Pinpoint the cell where the given text exists, returning its [X, Y] midpoint coordinate. 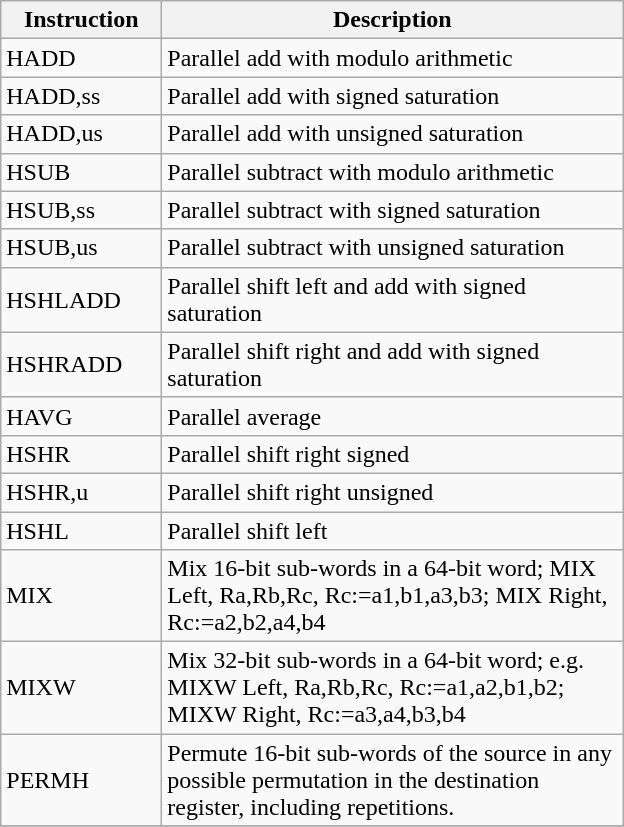
HSUB [82, 172]
Mix 16-bit sub-words in a 64-bit word; MIX Left, Ra,Rb,Rc, Rc:=a1,b1,a3,b3; MIX Right, Rc:=a2,b2,a4,b4 [392, 596]
HSHR [82, 454]
Parallel shift right unsigned [392, 492]
PERMH [82, 780]
Permute 16-bit sub-words of the source in any possible permutation in the destination register, including repetitions. [392, 780]
HSUB,us [82, 248]
Parallel subtract with unsigned saturation [392, 248]
HADD,us [82, 134]
HADD,ss [82, 96]
Parallel shift right and add with signed saturation [392, 364]
Parallel subtract with signed saturation [392, 210]
MIX [82, 596]
Parallel add with signed saturation [392, 96]
Description [392, 20]
Mix 32-bit sub-words in a 64-bit word; e.g. MIXW Left, Ra,Rb,Rc, Rc:=a1,a2,b1,b2; MIXW Right, Rc:=a3,a4,b3,b4 [392, 688]
Parallel add with unsigned saturation [392, 134]
HSUB,ss [82, 210]
HADD [82, 58]
MIXW [82, 688]
Parallel shift right signed [392, 454]
Parallel shift left and add with signed saturation [392, 300]
HSHL [82, 531]
Parallel shift left [392, 531]
Parallel subtract with modulo arithmetic [392, 172]
HSHLADD [82, 300]
HAVG [82, 416]
Parallel average [392, 416]
HSHR,u [82, 492]
Parallel add with modulo arithmetic [392, 58]
Instruction [82, 20]
HSHRADD [82, 364]
